Pinpoint the cell where the given text exists, returning its [X, Y] midpoint coordinate. 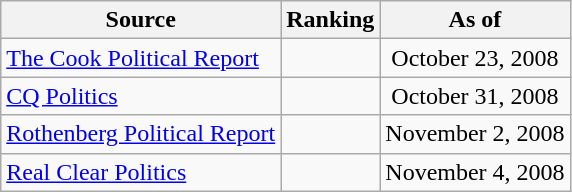
Rothenberg Political Report [141, 134]
Source [141, 20]
The Cook Political Report [141, 58]
Real Clear Politics [141, 172]
October 23, 2008 [475, 58]
November 4, 2008 [475, 172]
November 2, 2008 [475, 134]
As of [475, 20]
October 31, 2008 [475, 96]
CQ Politics [141, 96]
Ranking [330, 20]
